From the cell containing the given text, extract its center point as (X, Y) coordinate. 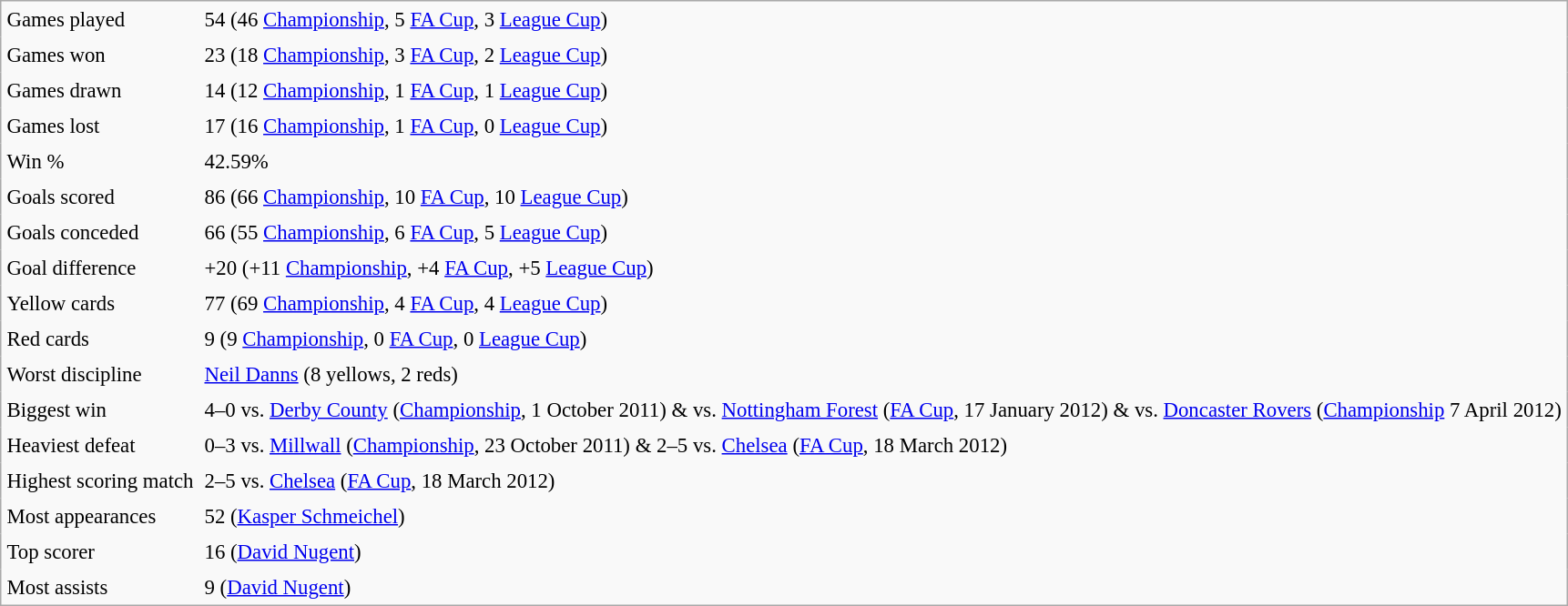
Win % (100, 162)
14 (12 Championship, 1 FA Cup, 1 League Cup) (883, 91)
Worst discipline (100, 375)
Games lost (100, 126)
52 (Kasper Schmeichel) (883, 517)
0–3 vs. Millwall (Championship, 23 October 2011) & 2–5 vs. Chelsea (FA Cup, 18 March 2012) (883, 446)
Games drawn (100, 91)
9 (David Nugent) (883, 588)
Neil Danns (8 yellows, 2 reds) (883, 375)
Red cards (100, 338)
Highest scoring match (100, 480)
54 (46 Championship, 5 FA Cup, 3 League Cup) (883, 19)
9 (9 Championship, 0 FA Cup, 0 League Cup) (883, 338)
Games played (100, 19)
Goals conceded (100, 233)
17 (16 Championship, 1 FA Cup, 0 League Cup) (883, 126)
Most appearances (100, 517)
66 (55 Championship, 6 FA Cup, 5 League Cup) (883, 233)
Biggest win (100, 409)
16 (David Nugent) (883, 551)
+20 (+11 Championship, +4 FA Cup, +5 League Cup) (883, 268)
42.59% (883, 162)
23 (18 Championship, 3 FA Cup, 2 League Cup) (883, 55)
Games won (100, 55)
Goal difference (100, 268)
Most assists (100, 588)
2–5 vs. Chelsea (FA Cup, 18 March 2012) (883, 480)
Yellow cards (100, 304)
Goals scored (100, 197)
77 (69 Championship, 4 FA Cup, 4 League Cup) (883, 304)
86 (66 Championship, 10 FA Cup, 10 League Cup) (883, 197)
Heaviest defeat (100, 446)
Top scorer (100, 551)
